For the text-containing cell, return its midpoint in (X, Y) coordinate format. 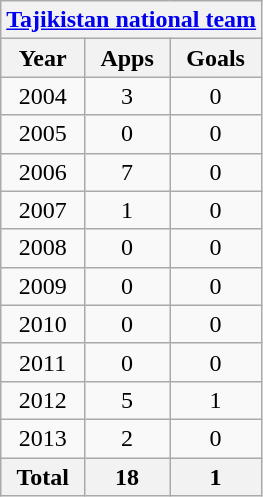
2011 (43, 362)
3 (128, 96)
7 (128, 172)
2007 (43, 210)
Goals (216, 58)
Year (43, 58)
18 (128, 477)
2010 (43, 324)
2004 (43, 96)
5 (128, 400)
Total (43, 477)
2009 (43, 286)
2013 (43, 438)
Apps (128, 58)
2005 (43, 134)
Tajikistan national team (132, 20)
2 (128, 438)
2008 (43, 248)
2006 (43, 172)
2012 (43, 400)
